Provide the (X, Y) coordinate of the cell's center where the given text is located.  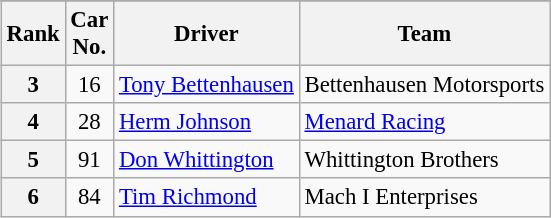
Menard Racing (424, 122)
Rank (33, 34)
4 (33, 122)
3 (33, 85)
CarNo. (90, 34)
Whittington Brothers (424, 160)
Mach I Enterprises (424, 197)
16 (90, 85)
Don Whittington (207, 160)
91 (90, 160)
Bettenhausen Motorsports (424, 85)
5 (33, 160)
Driver (207, 34)
84 (90, 197)
28 (90, 122)
Herm Johnson (207, 122)
Tony Bettenhausen (207, 85)
6 (33, 197)
Tim Richmond (207, 197)
Team (424, 34)
